For the text-containing cell, return its midpoint in [X, Y] coordinate format. 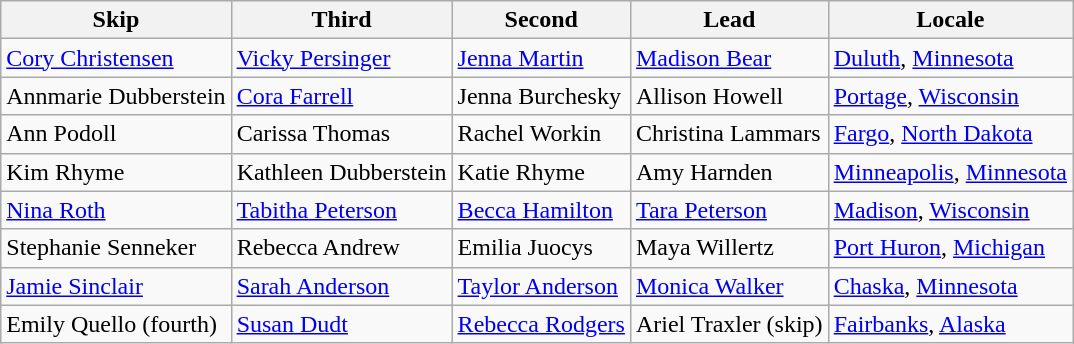
Monica Walker [729, 286]
Cora Farrell [342, 96]
Carissa Thomas [342, 134]
Cory Christensen [116, 58]
Rachel Workin [541, 134]
Madison, Wisconsin [950, 210]
Ann Podoll [116, 134]
Chaska, Minnesota [950, 286]
Fargo, North Dakota [950, 134]
Tabitha Peterson [342, 210]
Stephanie Senneker [116, 248]
Rebecca Andrew [342, 248]
Portage, Wisconsin [950, 96]
Jenna Burchesky [541, 96]
Duluth, Minnesota [950, 58]
Minneapolis, Minnesota [950, 172]
Jamie Sinclair [116, 286]
Third [342, 20]
Annmarie Dubberstein [116, 96]
Madison Bear [729, 58]
Jenna Martin [541, 58]
Maya Willertz [729, 248]
Nina Roth [116, 210]
Emilia Juocys [541, 248]
Kathleen Dubberstein [342, 172]
Katie Rhyme [541, 172]
Allison Howell [729, 96]
Port Huron, Michigan [950, 248]
Second [541, 20]
Becca Hamilton [541, 210]
Tara Peterson [729, 210]
Christina Lammars [729, 134]
Fairbanks, Alaska [950, 324]
Sarah Anderson [342, 286]
Lead [729, 20]
Taylor Anderson [541, 286]
Amy Harnden [729, 172]
Rebecca Rodgers [541, 324]
Skip [116, 20]
Vicky Persinger [342, 58]
Kim Rhyme [116, 172]
Emily Quello (fourth) [116, 324]
Locale [950, 20]
Ariel Traxler (skip) [729, 324]
Susan Dudt [342, 324]
